Find where the given text appears and provide that cell's center as [X, Y] coordinate. 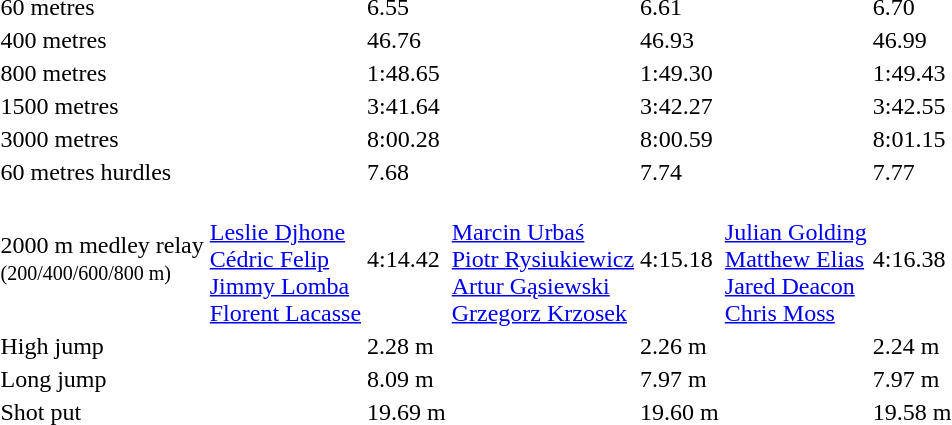
Julian GoldingMatthew EliasJared DeaconChris Moss [796, 259]
3:42.27 [680, 106]
3:41.64 [407, 106]
2.26 m [680, 346]
8:00.28 [407, 139]
4:14.42 [407, 259]
7.97 m [680, 379]
1:49.30 [680, 73]
46.93 [680, 40]
2.28 m [407, 346]
1:48.65 [407, 73]
46.76 [407, 40]
8:00.59 [680, 139]
Leslie DjhoneCédric FelipJimmy LombaFlorent Lacasse [285, 259]
4:15.18 [680, 259]
Marcin UrbaśPiotr RysiukiewiczArtur GąsiewskiGrzegorz Krzosek [542, 259]
8.09 m [407, 379]
7.68 [407, 172]
7.74 [680, 172]
